Extract the (X, Y) coordinate from the center of the cell holding the provided text.  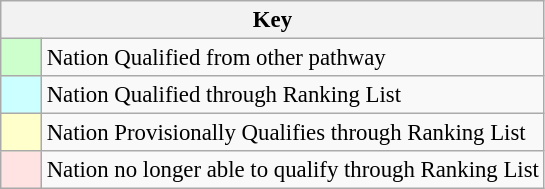
Nation Provisionally Qualifies through Ranking List (292, 133)
Nation Qualified from other pathway (292, 58)
Key (272, 20)
Nation Qualified through Ranking List (292, 95)
Nation no longer able to qualify through Ranking List (292, 170)
